Identify which cell holds the provided text, then report its [X, Y] central coordinate. 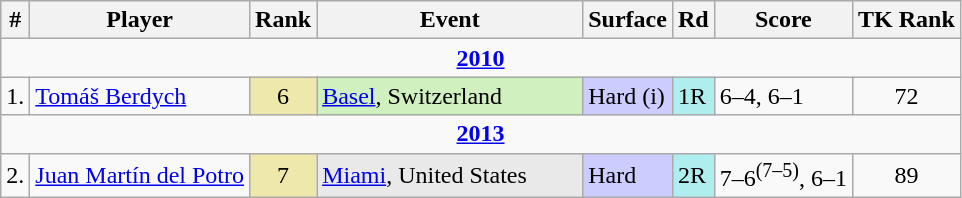
Miami, United States [450, 176]
Hard (i) [628, 96]
6 [284, 96]
TK Rank [907, 20]
Juan Martín del Potro [140, 176]
1R [693, 96]
89 [907, 176]
Hard [628, 176]
# [16, 20]
Rd [693, 20]
Rank [284, 20]
2010 [481, 58]
1. [16, 96]
Player [140, 20]
7–6(7–5), 6–1 [783, 176]
72 [907, 96]
6–4, 6–1 [783, 96]
Basel, Switzerland [450, 96]
2R [693, 176]
Surface [628, 20]
Event [450, 20]
Score [783, 20]
Tomáš Berdych [140, 96]
2. [16, 176]
7 [284, 176]
2013 [481, 134]
